Extract the [x, y] coordinate from the center of the cell holding the provided text.  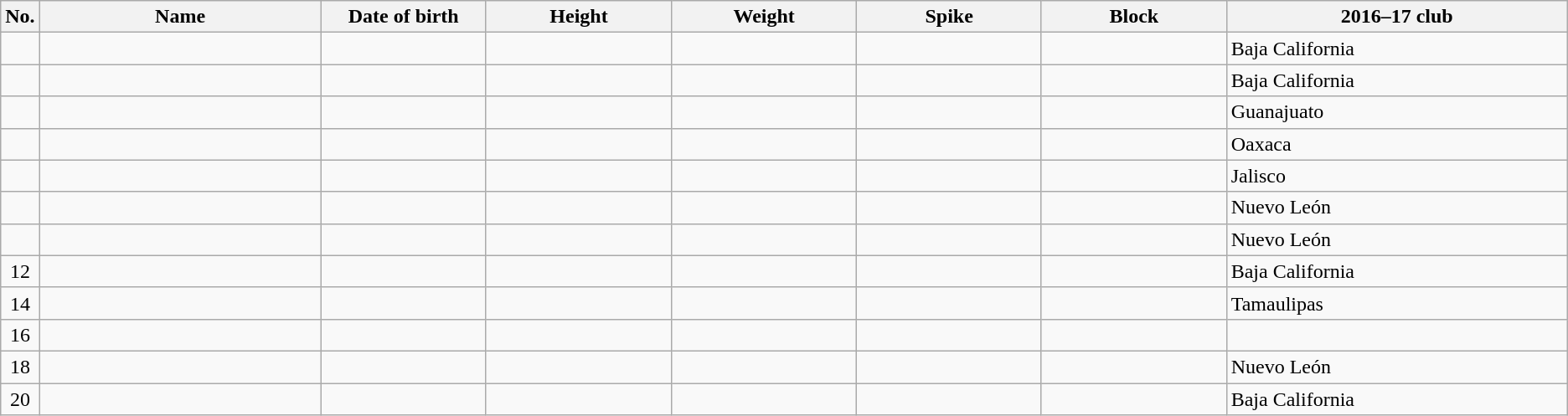
Jalisco [1397, 176]
Guanajuato [1397, 112]
14 [20, 303]
Spike [950, 17]
Name [180, 17]
Date of birth [404, 17]
20 [20, 399]
Weight [764, 17]
Height [578, 17]
Tamaulipas [1397, 303]
2016–17 club [1397, 17]
12 [20, 271]
Block [1134, 17]
No. [20, 17]
16 [20, 335]
18 [20, 367]
Oaxaca [1397, 144]
